For the text-containing cell, return its midpoint in [X, Y] coordinate format. 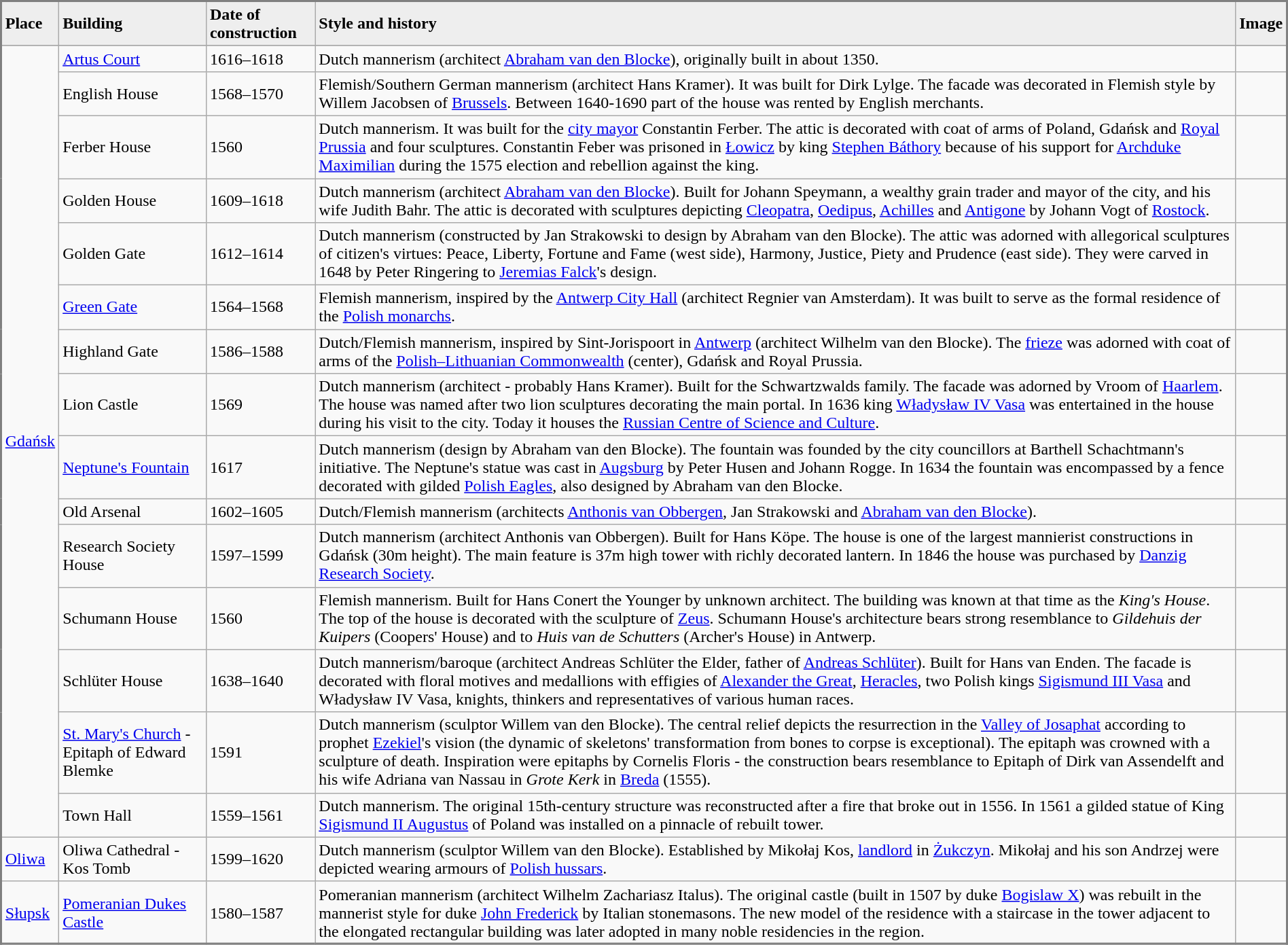
Place [30, 24]
1609–1618 [260, 200]
Dutch/Flemish mannerism (architects Anthonis van Obbergen, Jan Strakowski and Abraham van den Blocke). [776, 512]
Oliwa Cathedral - Kos Tomb [133, 859]
Date of construction [260, 24]
1569 [260, 405]
Oliwa [30, 859]
1559–1561 [260, 815]
Lion Castle [133, 405]
Gdańsk [30, 442]
Dutch mannerism (architect Abraham van den Blocke), originally built in about 1350. [776, 58]
Green Gate [133, 307]
Schlüter House [133, 681]
Style and history [776, 24]
Słupsk [30, 912]
Research Society House [133, 556]
Schumann House [133, 618]
1638–1640 [260, 681]
1612–1614 [260, 254]
Artus Court [133, 58]
Old Arsenal [133, 512]
1617 [260, 467]
1568–1570 [260, 94]
Building [133, 24]
1599–1620 [260, 859]
1586–1588 [260, 352]
1564–1568 [260, 307]
Neptune's Fountain [133, 467]
St. Mary's Church - Epitaph of Edward Blemke [133, 753]
1616–1618 [260, 58]
English House [133, 94]
1591 [260, 753]
1597–1599 [260, 556]
Image [1262, 24]
Town Hall [133, 815]
Golden Gate [133, 254]
Ferber House [133, 147]
Golden House [133, 200]
Pomeranian Dukes Castle [133, 912]
Highland Gate [133, 352]
1602–1605 [260, 512]
1580–1587 [260, 912]
